For the text-containing cell, return its midpoint in [x, y] coordinate format. 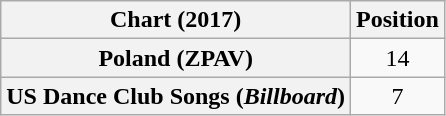
7 [398, 96]
Position [398, 20]
14 [398, 58]
US Dance Club Songs (Billboard) [176, 96]
Chart (2017) [176, 20]
Poland (ZPAV) [176, 58]
